Output the [X, Y] coordinate of the center of the cell containing the given text.  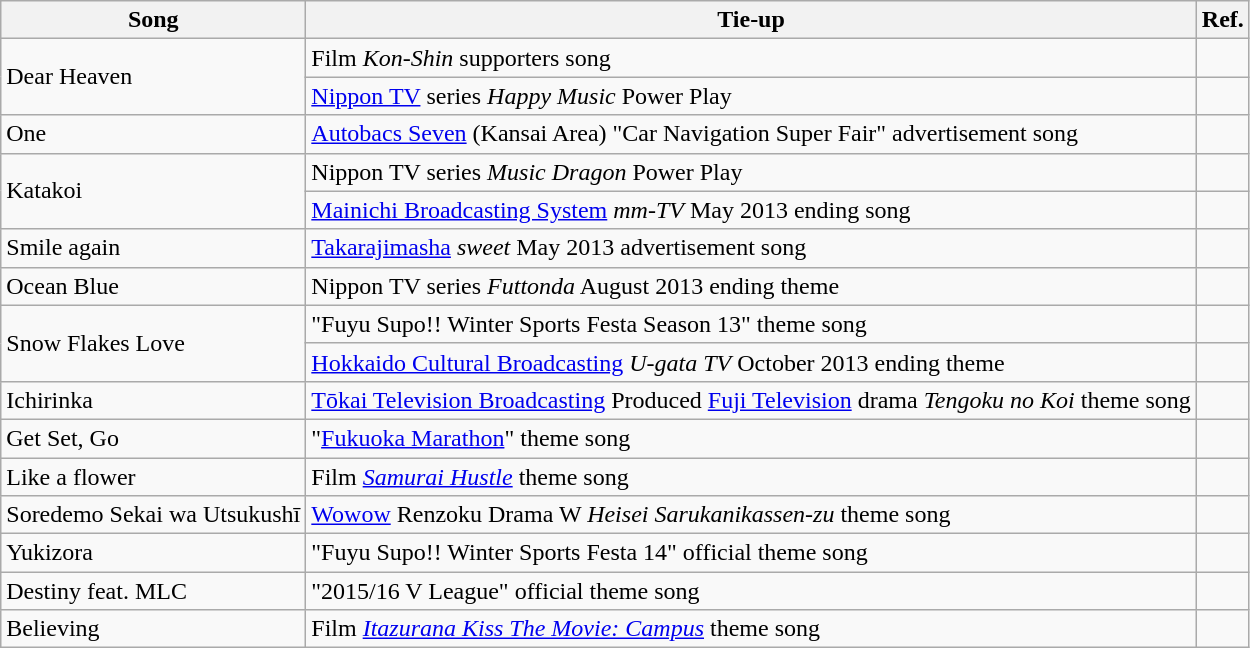
Destiny feat. MLC [154, 591]
Song [154, 20]
Ichirinka [154, 400]
Wowow Renzoku Drama W Heisei Sarukanikassen-zu theme song [752, 515]
Smile again [154, 248]
Film Itazurana Kiss The Movie: Campus theme song [752, 629]
"Fuyu Supo!! Winter Sports Festa 14" official theme song [752, 553]
Hokkaido Cultural Broadcasting U-gata TV October 2013 ending theme [752, 362]
Nippon TV series Music Dragon Power Play [752, 172]
Film Samurai Hustle theme song [752, 477]
Like a flower [154, 477]
Yukizora [154, 553]
One [154, 134]
Believing [154, 629]
Katakoi [154, 191]
Takarajimasha sweet May 2013 advertisement song [752, 248]
Tōkai Television Broadcasting Produced Fuji Television drama Tengoku no Koi theme song [752, 400]
Film Kon-Shin supporters song [752, 58]
Dear Heaven [154, 77]
Tie-up [752, 20]
Nippon TV series Futtonda August 2013 ending theme [752, 286]
Soredemo Sekai wa Utsukushī [154, 515]
"Fuyu Supo!! Winter Sports Festa Season 13" theme song [752, 324]
Nippon TV series Happy Music Power Play [752, 96]
Ocean Blue [154, 286]
Ref. [1222, 20]
Snow Flakes Love [154, 343]
"2015/16 V League" official theme song [752, 591]
Autobacs Seven (Kansai Area) "Car Navigation Super Fair" advertisement song [752, 134]
"Fukuoka Marathon" theme song [752, 438]
Get Set, Go [154, 438]
Mainichi Broadcasting System mm-TV May 2013 ending song [752, 210]
